Scan for the cell matching the given text and deliver its [X, Y] coordinate at center. 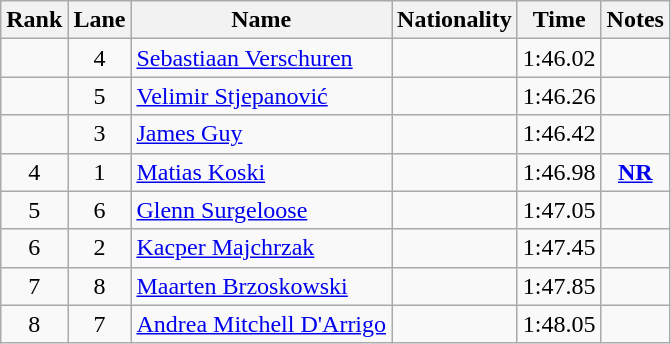
1:48.05 [559, 324]
Lane [100, 20]
Rank [34, 20]
Andrea Mitchell D'Arrigo [262, 324]
1:47.45 [559, 248]
1 [100, 172]
Name [262, 20]
1:46.98 [559, 172]
1:47.05 [559, 210]
Sebastiaan Verschuren [262, 58]
James Guy [262, 134]
Notes [635, 20]
NR [635, 172]
Velimir Stjepanović [262, 96]
1:46.26 [559, 96]
3 [100, 134]
1:46.42 [559, 134]
1:46.02 [559, 58]
Matias Koski [262, 172]
Time [559, 20]
Maarten Brzoskowski [262, 286]
2 [100, 248]
Nationality [455, 20]
1:47.85 [559, 286]
Glenn Surgeloose [262, 210]
Kacper Majchrzak [262, 248]
